Detect which cell encompasses the target text, then output its [x, y] center coordinate. 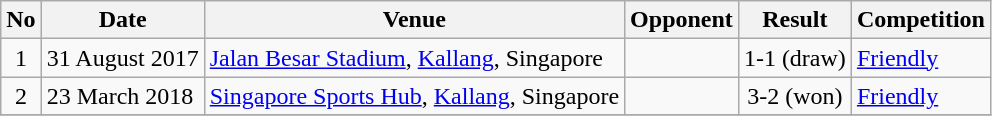
Result [794, 20]
Opponent [682, 20]
Competition [920, 20]
1 [21, 58]
2 [21, 96]
Venue [414, 20]
Date [122, 20]
1-1 (draw) [794, 58]
23 March 2018 [122, 96]
31 August 2017 [122, 58]
3-2 (won) [794, 96]
No [21, 20]
Jalan Besar Stadium, Kallang, Singapore [414, 58]
Singapore Sports Hub, Kallang, Singapore [414, 96]
